Output the [x, y] coordinate of the center of the cell containing the given text.  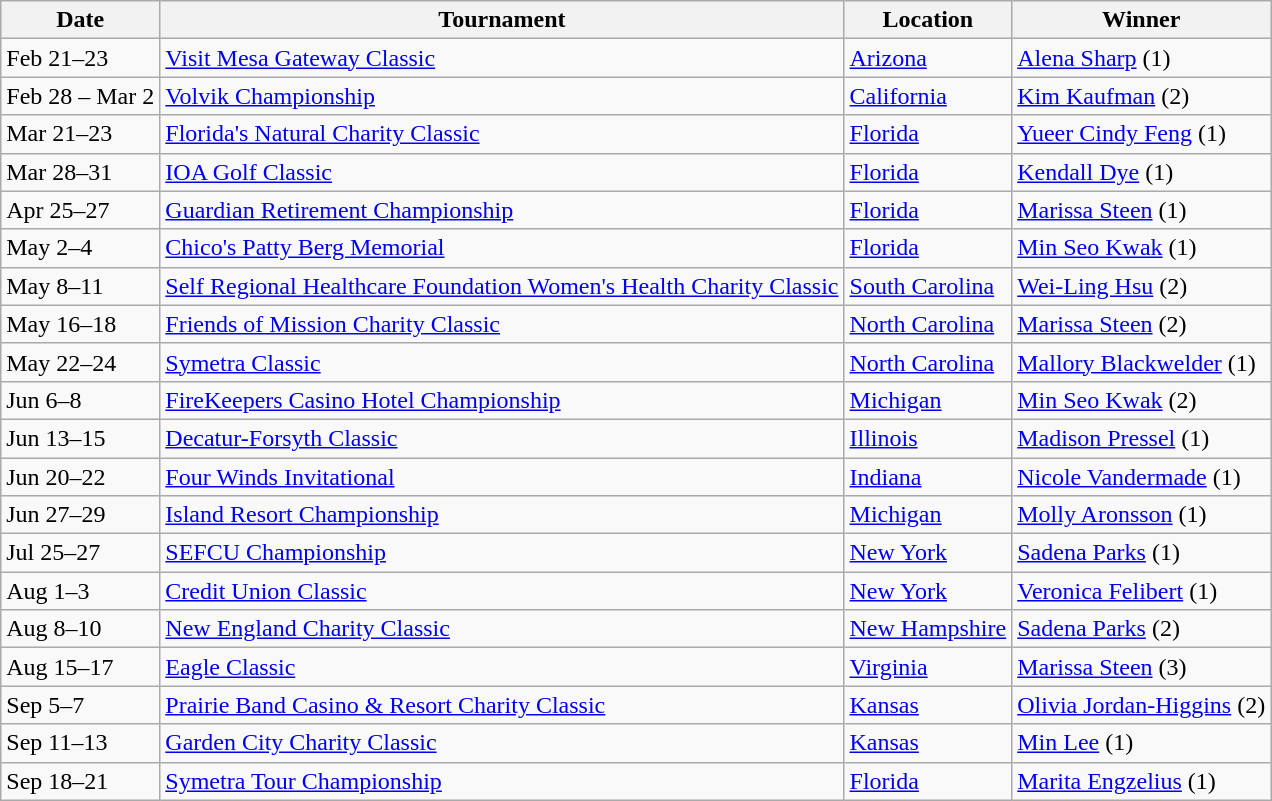
Credit Union Classic [502, 591]
Veronica Felibert (1) [1142, 591]
Jun 27–29 [80, 515]
Madison Pressel (1) [1142, 438]
May 22–24 [80, 362]
Feb 21–23 [80, 58]
Feb 28 – Mar 2 [80, 96]
New England Charity Classic [502, 629]
Nicole Vandermade (1) [1142, 477]
Sep 11–13 [80, 743]
Guardian Retirement Championship [502, 210]
Aug 8–10 [80, 629]
Volvik Championship [502, 96]
Decatur-Forsyth Classic [502, 438]
South Carolina [928, 286]
Friends of Mission Charity Classic [502, 324]
Mar 28–31 [80, 172]
Date [80, 20]
Alena Sharp (1) [1142, 58]
Aug 15–17 [80, 667]
Arizona [928, 58]
Illinois [928, 438]
Marissa Steen (1) [1142, 210]
Sep 5–7 [80, 705]
Location [928, 20]
May 16–18 [80, 324]
Self Regional Healthcare Foundation Women's Health Charity Classic [502, 286]
Visit Mesa Gateway Classic [502, 58]
Sadena Parks (1) [1142, 553]
May 8–11 [80, 286]
Mallory Blackwelder (1) [1142, 362]
Olivia Jordan-Higgins (2) [1142, 705]
Sep 18–21 [80, 781]
SEFCU Championship [502, 553]
Molly Aronsson (1) [1142, 515]
Four Winds Invitational [502, 477]
Yueer Cindy Feng (1) [1142, 134]
Marissa Steen (3) [1142, 667]
Symetra Classic [502, 362]
Jul 25–27 [80, 553]
Aug 1–3 [80, 591]
Sadena Parks (2) [1142, 629]
FireKeepers Casino Hotel Championship [502, 400]
Kendall Dye (1) [1142, 172]
Min Seo Kwak (1) [1142, 248]
Prairie Band Casino & Resort Charity Classic [502, 705]
Jun 20–22 [80, 477]
New Hampshire [928, 629]
Marita Engzelius (1) [1142, 781]
Island Resort Championship [502, 515]
May 2–4 [80, 248]
Kim Kaufman (2) [1142, 96]
Mar 21–23 [80, 134]
IOA Golf Classic [502, 172]
Indiana [928, 477]
Marissa Steen (2) [1142, 324]
Wei-Ling Hsu (2) [1142, 286]
Tournament [502, 20]
Symetra Tour Championship [502, 781]
Florida's Natural Charity Classic [502, 134]
Virginia [928, 667]
Jun 13–15 [80, 438]
Min Lee (1) [1142, 743]
Chico's Patty Berg Memorial [502, 248]
Min Seo Kwak (2) [1142, 400]
Winner [1142, 20]
Garden City Charity Classic [502, 743]
Eagle Classic [502, 667]
Apr 25–27 [80, 210]
Jun 6–8 [80, 400]
California [928, 96]
